Capture the cell that displays the provided text and extract its [x, y] central coordinate. 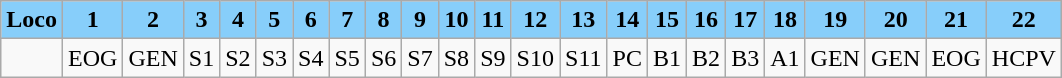
12 [535, 20]
S8 [456, 58]
2 [153, 20]
6 [311, 20]
8 [383, 20]
20 [895, 20]
17 [746, 20]
S1 [201, 58]
S7 [420, 58]
14 [627, 20]
B1 [666, 58]
B2 [706, 58]
9 [420, 20]
S4 [311, 58]
22 [1024, 20]
S2 [238, 58]
11 [493, 20]
B3 [746, 58]
Loco [32, 20]
5 [274, 20]
1 [92, 20]
S11 [584, 58]
21 [956, 20]
S6 [383, 58]
4 [238, 20]
18 [785, 20]
S5 [347, 58]
7 [347, 20]
19 [835, 20]
A1 [785, 58]
16 [706, 20]
PC [627, 58]
HCPV [1024, 58]
10 [456, 20]
13 [584, 20]
3 [201, 20]
S9 [493, 58]
S3 [274, 58]
15 [666, 20]
S10 [535, 58]
